Detect which cell encompasses the target text, then output its [x, y] center coordinate. 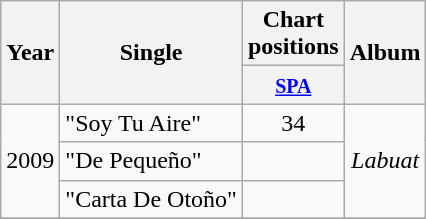
"De Pequeño" [152, 161]
34 [293, 123]
Chart positions [293, 34]
Year [30, 52]
SPA [293, 85]
Album [385, 52]
Labuat [385, 161]
2009 [30, 161]
"Carta De Otoño" [152, 199]
Single [152, 52]
"Soy Tu Aire" [152, 123]
